Scan for the cell matching the given text and deliver its (x, y) coordinate at center. 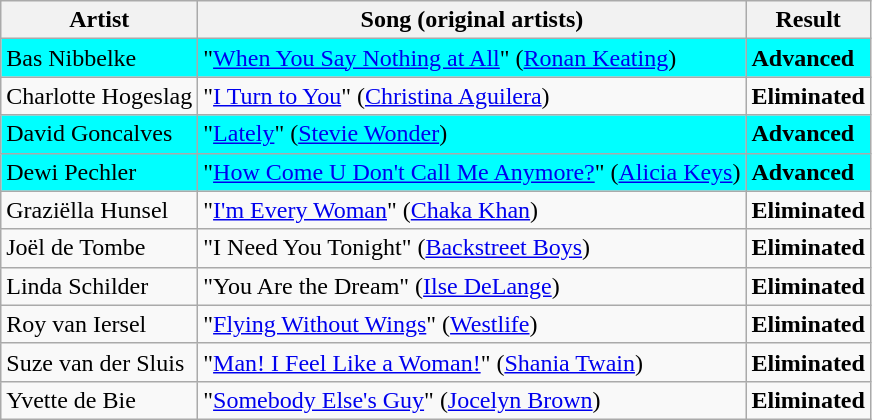
"Flying Without Wings" (Westlife) (472, 324)
Charlotte Hogeslag (100, 96)
"I Turn to You" (Christina Aguilera) (472, 96)
Result (808, 20)
"I Need You Tonight" (Backstreet Boys) (472, 248)
Roy van Iersel (100, 324)
Suze van der Sluis (100, 362)
"Somebody Else's Guy" (Jocelyn Brown) (472, 400)
David Goncalves (100, 134)
Bas Nibbelke (100, 58)
Dewi Pechler (100, 172)
Song (original artists) (472, 20)
Artist (100, 20)
"Man! I Feel Like a Woman!" (Shania Twain) (472, 362)
Yvette de Bie (100, 400)
Graziëlla Hunsel (100, 210)
"Lately" (Stevie Wonder) (472, 134)
Linda Schilder (100, 286)
"When You Say Nothing at All" (Ronan Keating) (472, 58)
Joël de Tombe (100, 248)
"How Come U Don't Call Me Anymore?" (Alicia Keys) (472, 172)
"You Are the Dream" (Ilse DeLange) (472, 286)
"I'm Every Woman" (Chaka Khan) (472, 210)
